Search for the cell housing the specified text and yield its (X, Y) center coordinate. 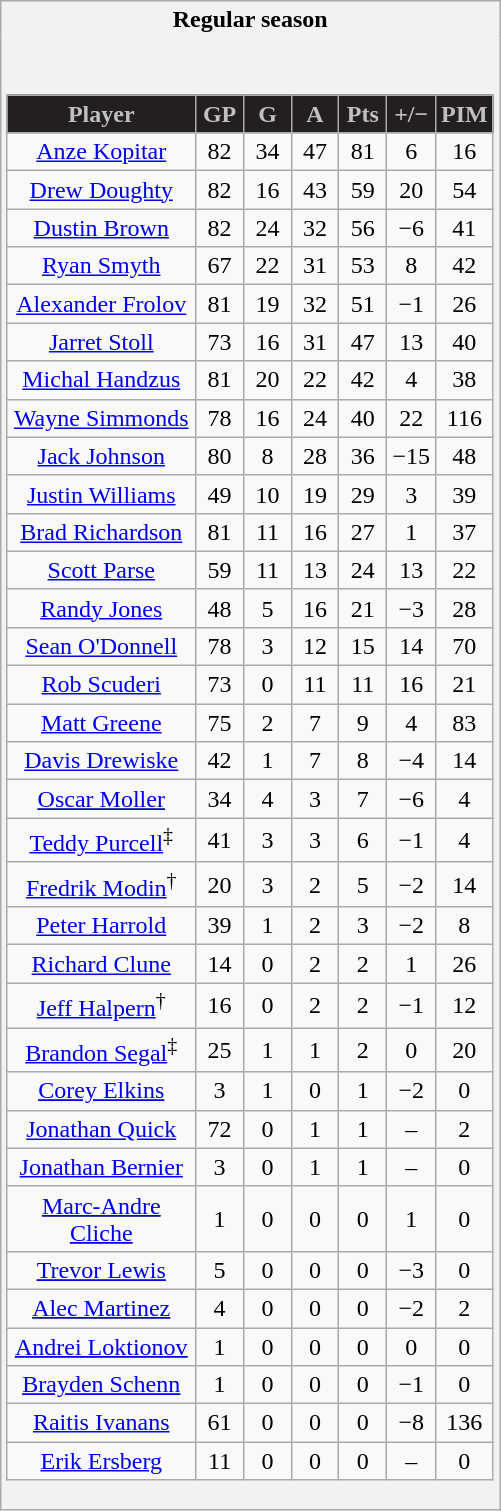
Corey Elkins (101, 1091)
Matt Greene (101, 723)
56 (363, 228)
G (268, 114)
Ryan Smyth (101, 266)
Wayne Simmonds (101, 418)
61 (219, 1423)
Sean O'Donnell (101, 646)
Pts (363, 114)
−4 (412, 761)
75 (219, 723)
Alexander Frolov (101, 304)
Brandon Segal‡ (101, 1050)
Alec Martinez (101, 1308)
Michal Handzus (101, 380)
Scott Parse (101, 570)
Drew Doughty (101, 190)
80 (219, 456)
Rob Scuderi (101, 685)
Raitis Ivanans (101, 1423)
Jeff Halpern† (101, 1006)
83 (464, 723)
10 (268, 494)
27 (363, 532)
GP (219, 114)
−8 (412, 1423)
116 (464, 418)
Dustin Brown (101, 228)
43 (315, 190)
Marc-Andre Cliche (101, 1218)
Jarret Stoll (101, 342)
25 (219, 1050)
51 (363, 304)
53 (363, 266)
Peter Harrold (101, 926)
49 (219, 494)
Trevor Lewis (101, 1270)
Teddy Purcell‡ (101, 840)
Jack Johnson (101, 456)
72 (219, 1129)
PIM (464, 114)
Randy Jones (101, 608)
+/− (412, 114)
Oscar Moller (101, 799)
136 (464, 1423)
37 (464, 532)
67 (219, 266)
Erik Ersberg (101, 1461)
Jonathan Bernier (101, 1167)
70 (464, 646)
38 (464, 380)
Jonathan Quick (101, 1129)
Brayden Schenn (101, 1385)
Richard Clune (101, 964)
36 (363, 456)
9 (363, 723)
Brad Richardson (101, 532)
15 (363, 646)
Justin Williams (101, 494)
−15 (412, 456)
Davis Drewiske (101, 761)
29 (363, 494)
Regular season (250, 20)
Fredrik Modin† (101, 884)
Anze Kopitar (101, 152)
54 (464, 190)
Player (101, 114)
A (315, 114)
Andrei Loktionov (101, 1347)
